Locate the cell with the specified text and output its [x, y] center coordinate. 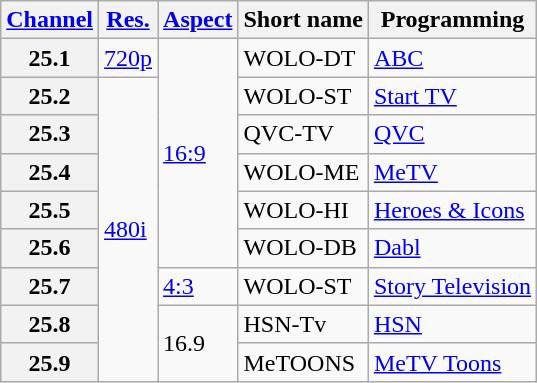
25.8 [50, 324]
MeTV Toons [452, 362]
Heroes & Icons [452, 210]
25.5 [50, 210]
25.1 [50, 58]
25.7 [50, 286]
QVC [452, 134]
25.6 [50, 248]
ABC [452, 58]
Dabl [452, 248]
25.4 [50, 172]
Start TV [452, 96]
480i [128, 229]
Story Television [452, 286]
16.9 [198, 343]
Channel [50, 20]
WOLO-HI [303, 210]
WOLO-DT [303, 58]
MeTOONS [303, 362]
Res. [128, 20]
MeTV [452, 172]
25.2 [50, 96]
QVC-TV [303, 134]
WOLO-ME [303, 172]
720p [128, 58]
WOLO-DB [303, 248]
25.9 [50, 362]
Short name [303, 20]
HSN [452, 324]
16:9 [198, 153]
Programming [452, 20]
HSN-Tv [303, 324]
Aspect [198, 20]
4:3 [198, 286]
25.3 [50, 134]
